Pinpoint the cell where the given text exists, returning its (X, Y) midpoint coordinate. 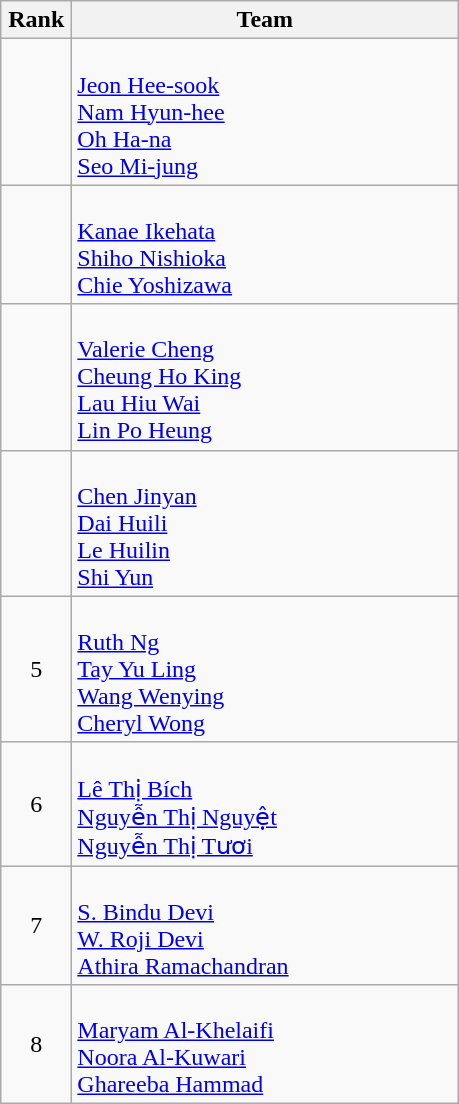
Ruth NgTay Yu LingWang WenyingCheryl Wong (265, 669)
6 (36, 804)
Valerie ChengCheung Ho KingLau Hiu WaiLin Po Heung (265, 377)
S. Bindu DeviW. Roji DeviAthira Ramachandran (265, 926)
Lê Thị BíchNguyễn Thị NguyệtNguyễn Thị Tươi (265, 804)
Maryam Al-KhelaifiNoora Al-KuwariGhareeba Hammad (265, 1044)
Rank (36, 20)
Jeon Hee-sookNam Hyun-heeOh Ha-naSeo Mi-jung (265, 112)
7 (36, 926)
Chen JinyanDai HuiliLe HuilinShi Yun (265, 523)
5 (36, 669)
Kanae IkehataShiho NishiokaChie Yoshizawa (265, 244)
Team (265, 20)
8 (36, 1044)
